Find where the given text appears and provide that cell's center as [X, Y] coordinate. 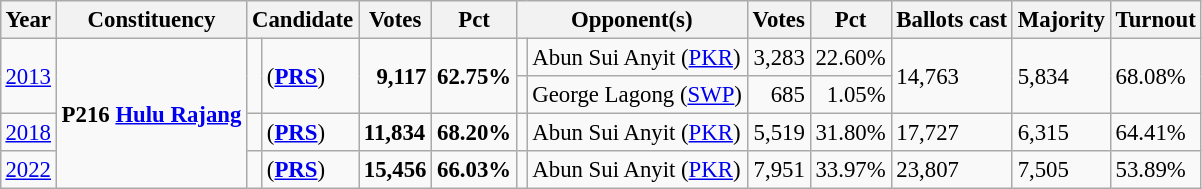
2022 [28, 170]
62.75% [474, 76]
P216 Hulu Rajang [151, 113]
64.41% [1156, 133]
Majority [1061, 20]
53.89% [1156, 170]
5,834 [1061, 76]
1.05% [850, 95]
3,283 [778, 57]
Year [28, 20]
Turnout [1156, 20]
22.60% [850, 57]
23,807 [952, 170]
6,315 [1061, 133]
George Lagong (SWP) [637, 95]
33.97% [850, 170]
Opponent(s) [632, 20]
Ballots cast [952, 20]
7,505 [1061, 170]
17,727 [952, 133]
14,763 [952, 76]
15,456 [396, 170]
68.08% [1156, 76]
11,834 [396, 133]
2018 [28, 133]
2013 [28, 76]
685 [778, 95]
5,519 [778, 133]
7,951 [778, 170]
66.03% [474, 170]
68.20% [474, 133]
9,117 [396, 76]
31.80% [850, 133]
Constituency [151, 20]
Candidate [303, 20]
